From the cell containing the given text, extract its center point as [X, Y] coordinate. 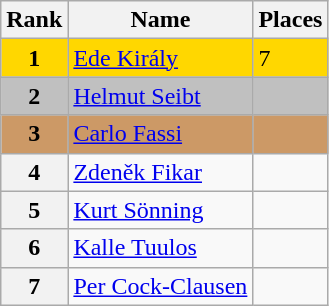
2 [34, 96]
4 [34, 172]
Carlo Fassi [160, 134]
6 [34, 248]
1 [34, 58]
Kalle Tuulos [160, 248]
Name [160, 20]
Zdeněk Fikar [160, 172]
Rank [34, 20]
Ede Király [160, 58]
Kurt Sönning [160, 210]
5 [34, 210]
Places [290, 20]
Helmut Seibt [160, 96]
Per Cock-Clausen [160, 286]
3 [34, 134]
